Scan for the cell matching the given text and deliver its [x, y] coordinate at center. 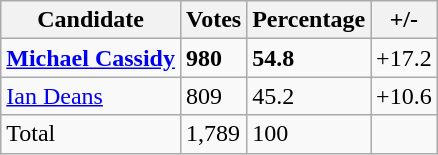
100 [309, 134]
Percentage [309, 20]
+17.2 [404, 58]
809 [213, 96]
Candidate [91, 20]
Michael Cassidy [91, 58]
980 [213, 58]
+/- [404, 20]
+10.6 [404, 96]
Votes [213, 20]
Ian Deans [91, 96]
Total [91, 134]
54.8 [309, 58]
45.2 [309, 96]
1,789 [213, 134]
